Detect which cell encompasses the target text, then output its (x, y) center coordinate. 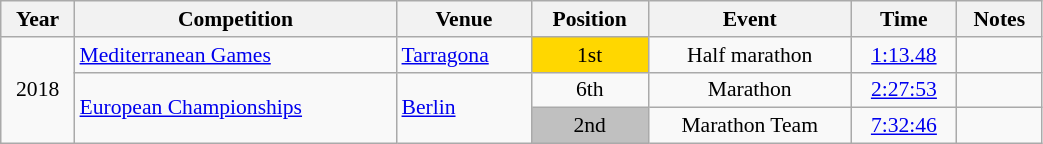
Venue (464, 19)
2:27:53 (904, 90)
6th (590, 90)
European Championships (236, 108)
Marathon (750, 90)
Notes (1000, 19)
Time (904, 19)
2nd (590, 126)
2018 (38, 90)
Event (750, 19)
Half marathon (750, 55)
Marathon Team (750, 126)
Tarragona (464, 55)
Competition (236, 19)
Berlin (464, 108)
Position (590, 19)
7:32:46 (904, 126)
1:13.48 (904, 55)
Year (38, 19)
Mediterranean Games (236, 55)
1st (590, 55)
